For the text-containing cell, return its midpoint in (X, Y) coordinate format. 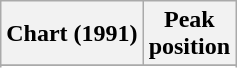
Chart (1991) (72, 34)
Peakposition (189, 34)
